Extract the [X, Y] coordinate from the center of the cell holding the provided text.  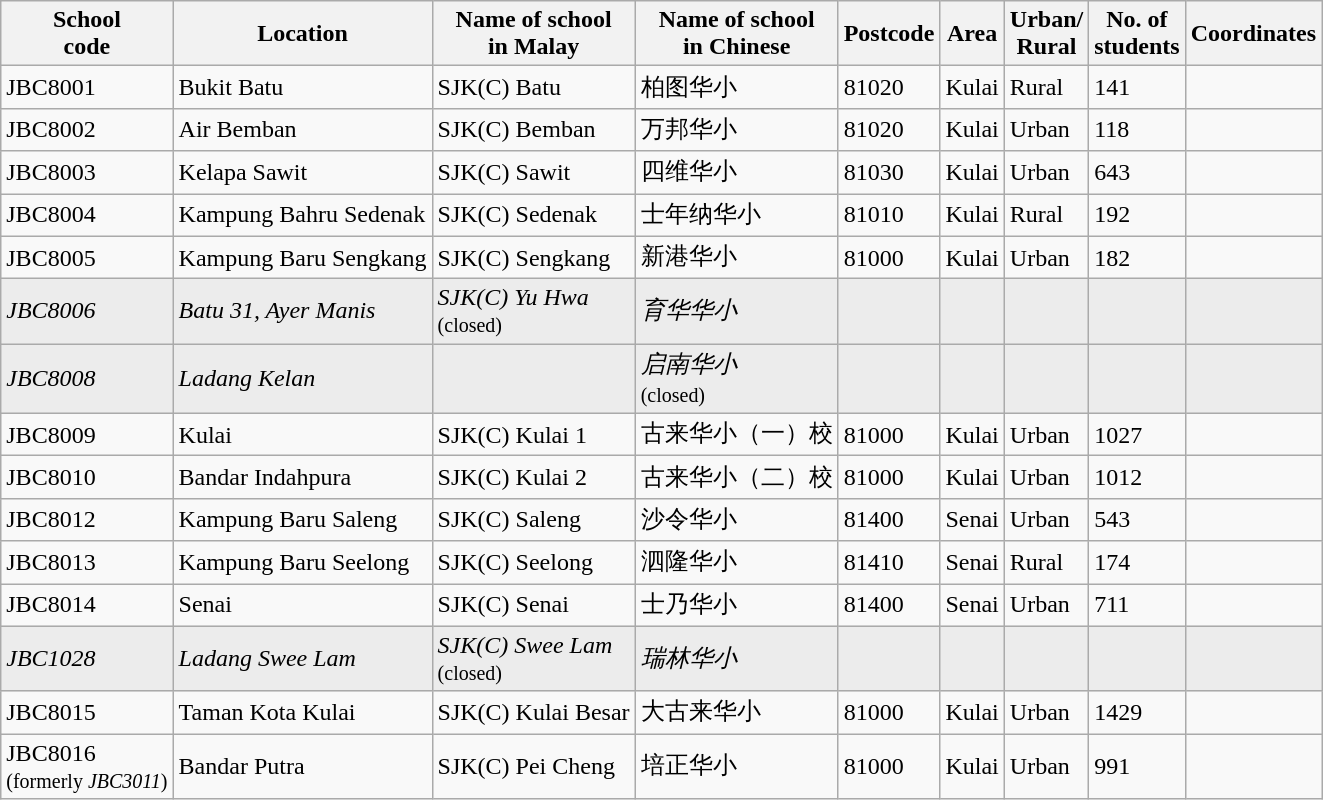
Urban/Rural [1046, 34]
JBC8013 [87, 562]
SJK(C) Sengkang [534, 258]
四维华小 [736, 172]
Air Bemban [302, 130]
Schoolcode [87, 34]
JBC8004 [87, 216]
Taman Kota Kulai [302, 712]
Kelapa Sawit [302, 172]
SJK(C) Seelong [534, 562]
士乃华小 [736, 606]
JBC8010 [87, 478]
Bukit Batu [302, 88]
Location [302, 34]
新港华小 [736, 258]
Kampung Bahru Sedenak [302, 216]
SJK(C) Senai [534, 606]
JBC8002 [87, 130]
Kampung Baru Seelong [302, 562]
古来华小（二）校 [736, 478]
大古来华小 [736, 712]
991 [1137, 766]
瑞林华小 [736, 658]
JBC8006 [87, 312]
SJK(C) Yu Hwa(closed) [534, 312]
SJK(C) Bemban [534, 130]
SJK(C) Saleng [534, 520]
JBC1028 [87, 658]
育华华小 [736, 312]
SJK(C) Kulai Besar [534, 712]
81030 [889, 172]
192 [1137, 216]
JBC8005 [87, 258]
SJK(C) Batu [534, 88]
Bandar Indahpura [302, 478]
141 [1137, 88]
Coordinates [1253, 34]
182 [1137, 258]
SJK(C) Kulai 2 [534, 478]
1027 [1137, 434]
Postcode [889, 34]
643 [1137, 172]
Kampung Baru Saleng [302, 520]
沙令华小 [736, 520]
118 [1137, 130]
81010 [889, 216]
泗隆华小 [736, 562]
SJK(C) Kulai 1 [534, 434]
Name of schoolin Malay [534, 34]
SJK(C) Sedenak [534, 216]
JBC8016(formerly JBC3011) [87, 766]
SJK(C) Pei Cheng [534, 766]
Ladang Swee Lam [302, 658]
SJK(C) Swee Lam(closed) [534, 658]
Name of schoolin Chinese [736, 34]
711 [1137, 606]
174 [1137, 562]
柏图华小 [736, 88]
万邦华小 [736, 130]
启南华小(closed) [736, 379]
JBC8003 [87, 172]
1429 [1137, 712]
Bandar Putra [302, 766]
JBC8014 [87, 606]
JBC8008 [87, 379]
SJK(C) Sawit [534, 172]
543 [1137, 520]
81410 [889, 562]
Kampung Baru Sengkang [302, 258]
士年纳华小 [736, 216]
JBC8015 [87, 712]
1012 [1137, 478]
Ladang Kelan [302, 379]
JBC8009 [87, 434]
培正华小 [736, 766]
JBC8001 [87, 88]
No. ofstudents [1137, 34]
古来华小（一）校 [736, 434]
Area [972, 34]
JBC8012 [87, 520]
Batu 31, Ayer Manis [302, 312]
